Output the (X, Y) coordinate of the center of the cell containing the given text.  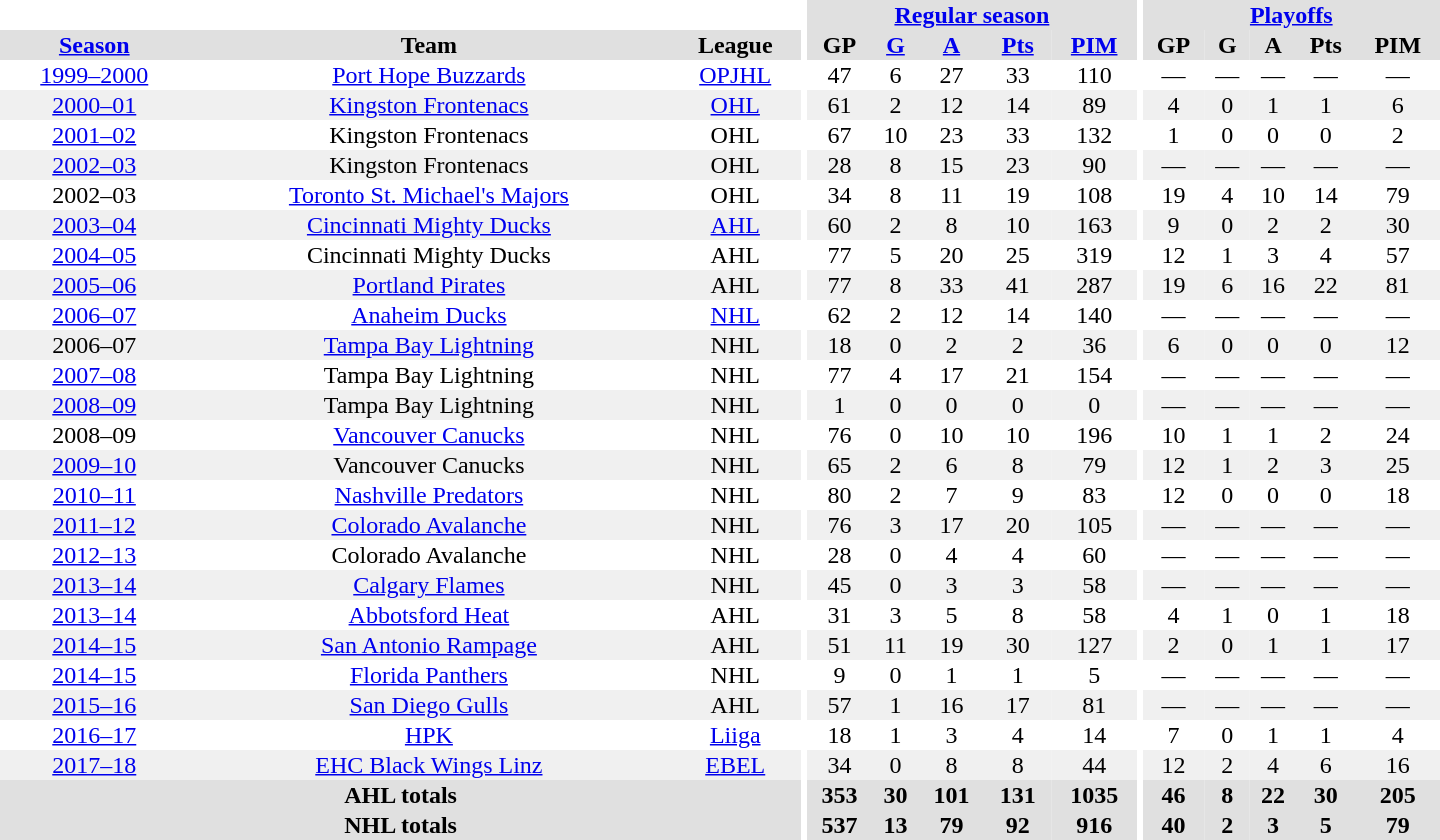
2001–02 (94, 135)
2009–10 (94, 465)
Playoffs (1292, 15)
13 (896, 825)
Portland Pirates (430, 285)
2005–06 (94, 285)
2010–11 (94, 495)
319 (1094, 255)
Abbotsford Heat (430, 615)
353 (839, 795)
205 (1398, 795)
EHC Black Wings Linz (430, 765)
31 (839, 615)
Anaheim Ducks (430, 315)
131 (1018, 795)
537 (839, 825)
1035 (1094, 795)
916 (1094, 825)
Port Hope Buzzards (430, 75)
89 (1094, 105)
40 (1174, 825)
101 (951, 795)
1999–2000 (94, 75)
110 (1094, 75)
83 (1094, 495)
108 (1094, 195)
2007–08 (94, 375)
2012–13 (94, 555)
140 (1094, 315)
HPK (430, 735)
15 (951, 165)
21 (1018, 375)
287 (1094, 285)
132 (1094, 135)
80 (839, 495)
EBEL (735, 765)
2011–12 (94, 525)
65 (839, 465)
Nashville Predators (430, 495)
67 (839, 135)
Season (94, 45)
61 (839, 105)
2003–04 (94, 225)
24 (1398, 435)
Florida Panthers (430, 675)
45 (839, 585)
Regular season (972, 15)
OPJHL (735, 75)
46 (1174, 795)
League (735, 45)
92 (1018, 825)
2016–17 (94, 735)
47 (839, 75)
Calgary Flames (430, 585)
2017–18 (94, 765)
Toronto St. Michael's Majors (430, 195)
Team (430, 45)
105 (1094, 525)
36 (1094, 345)
154 (1094, 375)
90 (1094, 165)
NHL totals (400, 825)
51 (839, 645)
San Diego Gulls (430, 705)
Liiga (735, 735)
196 (1094, 435)
San Antonio Rampage (430, 645)
41 (1018, 285)
27 (951, 75)
44 (1094, 765)
2004–05 (94, 255)
62 (839, 315)
2000–01 (94, 105)
AHL totals (400, 795)
2015–16 (94, 705)
163 (1094, 225)
127 (1094, 645)
